Return [X, Y] of the center of cell containing provided text 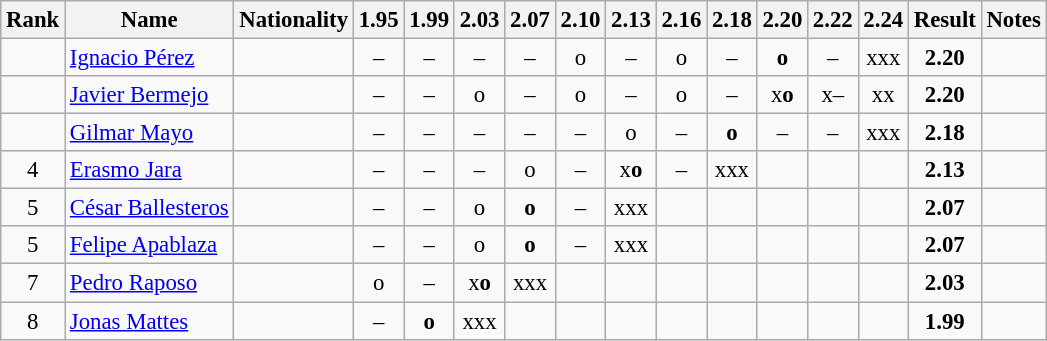
2.16 [681, 20]
7 [33, 283]
Felipe Apablaza [150, 245]
Gilmar Mayo [150, 133]
1.95 [378, 20]
2.22 [833, 20]
Jonas Mattes [150, 321]
x– [833, 95]
Name [150, 20]
Nationality [294, 20]
Ignacio Pérez [150, 58]
4 [33, 170]
Javier Bermejo [150, 95]
Result [944, 20]
Erasmo Jara [150, 170]
Notes [1014, 20]
xx [883, 95]
César Ballesteros [150, 208]
2.24 [883, 20]
2.10 [580, 20]
8 [33, 321]
Pedro Raposo [150, 283]
Rank [33, 20]
